Output the (X, Y) coordinate of the center of the cell containing the given text.  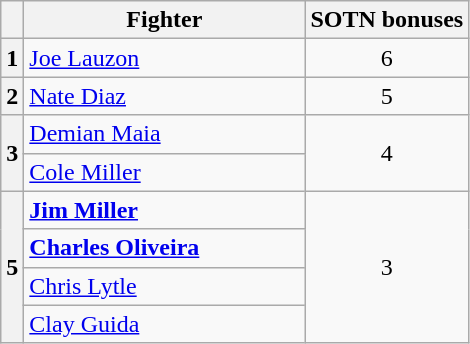
Jim Miller (164, 210)
Cole Miller (164, 172)
Nate Diaz (164, 96)
2 (12, 96)
Fighter (164, 20)
Demian Maia (164, 134)
Charles Oliveira (164, 248)
SOTN bonuses (387, 20)
Joe Lauzon (164, 58)
Clay Guida (164, 324)
1 (12, 58)
4 (387, 153)
Chris Lytle (164, 286)
6 (387, 58)
